Return (x, y) of the center of cell containing provided text 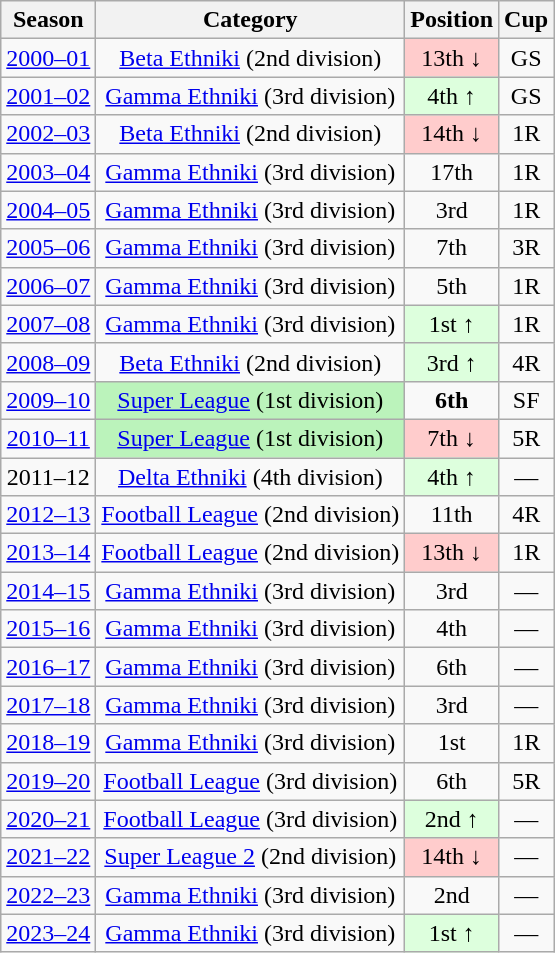
7th ↓ (452, 438)
1st (452, 743)
2015–16 (48, 629)
2014–15 (48, 591)
2021–22 (48, 857)
2003–04 (48, 172)
5th (452, 286)
7th (452, 248)
2023–24 (48, 933)
Super League 2 (2nd division) (250, 857)
2018–19 (48, 743)
2000–01 (48, 58)
Position (452, 20)
2022–23 (48, 895)
3rd ↑ (452, 362)
2008–09 (48, 362)
2010–11 (48, 438)
2013–14 (48, 553)
2011–12 (48, 477)
Season (48, 20)
2002–03 (48, 134)
2017–18 (48, 705)
4th (452, 629)
2001–02 (48, 96)
2020–21 (48, 819)
17th (452, 172)
2009–10 (48, 400)
3R (526, 248)
Delta Ethniki (4th division) (250, 477)
2019–20 (48, 781)
Cup (526, 20)
Category (250, 20)
2007–08 (48, 324)
2nd ↑ (452, 819)
2016–17 (48, 667)
2nd (452, 895)
2012–13 (48, 515)
2006–07 (48, 286)
2005–06 (48, 248)
SF (526, 400)
11th (452, 515)
2004–05 (48, 210)
